Determine the [X, Y] coordinate at the center of the cell enclosing the given text.  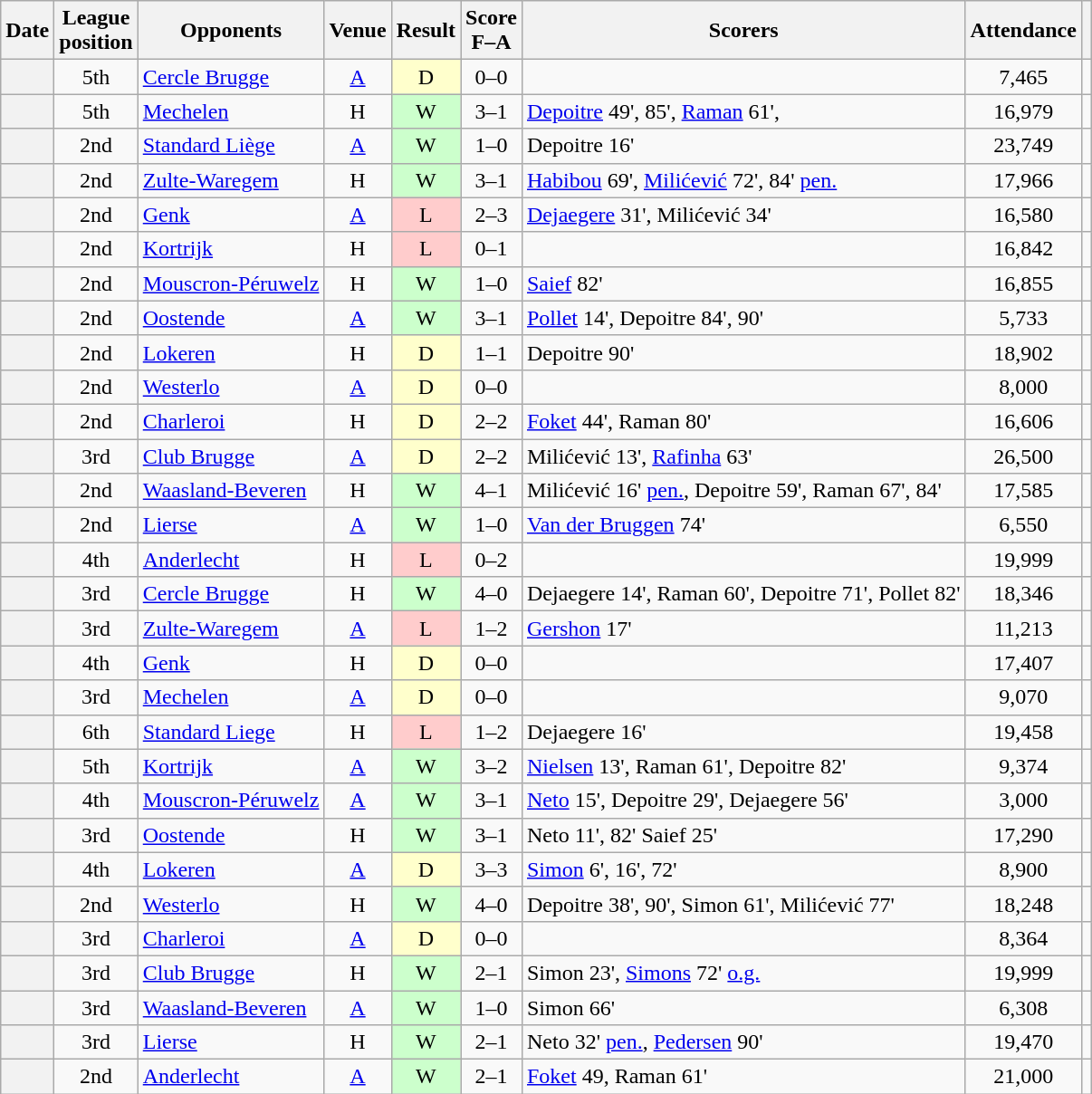
Van der Bruggen 74' [743, 525]
Saief 82' [743, 283]
11,213 [1023, 629]
23,749 [1023, 146]
Opponents [231, 31]
21,000 [1023, 1077]
18,346 [1023, 594]
Depoitre 16' [743, 146]
Neto 15', Depoitre 29', Dejaegere 56' [743, 801]
Milićević 13', Rafinha 63' [743, 456]
Result [426, 31]
1–1 [492, 352]
Depoitre 38', 90', Simon 61', Milićević 77' [743, 904]
Venue [358, 31]
Date [27, 31]
Foket 44', Raman 80' [743, 421]
16,580 [1023, 215]
Nielsen 13', Raman 61', Depoitre 82' [743, 766]
Scorers [743, 31]
16,855 [1023, 283]
0–1 [492, 249]
8,900 [1023, 869]
Neto 11', 82' Saief 25' [743, 835]
6,308 [1023, 1008]
5,733 [1023, 318]
9,374 [1023, 766]
Simon 23', Simons 72' o.g. [743, 973]
Standard Liege [231, 732]
Neto 32' pen., Pedersen 90' [743, 1042]
Dejaegere 16' [743, 732]
17,585 [1023, 491]
Depoitre 90' [743, 352]
Gershon 17' [743, 629]
0–2 [492, 560]
Milićević 16' pen., Depoitre 59', Raman 67', 84' [743, 491]
19,458 [1023, 732]
16,842 [1023, 249]
8,364 [1023, 938]
16,606 [1023, 421]
Pollet 14', Depoitre 84', 90' [743, 318]
3–3 [492, 869]
Simon 6', 16', 72' [743, 869]
Simon 66' [743, 1008]
18,248 [1023, 904]
7,465 [1023, 77]
Habibou 69', Milićević 72', 84' pen. [743, 180]
8,000 [1023, 387]
4–1 [492, 491]
Leagueposition [96, 31]
Dejaegere 14', Raman 60', Depoitre 71', Pollet 82' [743, 594]
17,290 [1023, 835]
Standard Liège [231, 146]
3–2 [492, 766]
ScoreF–A [492, 31]
6,550 [1023, 525]
Foket 49, Raman 61' [743, 1077]
18,902 [1023, 352]
Depoitre 49', 85', Raman 61', [743, 111]
9,070 [1023, 697]
3,000 [1023, 801]
6th [96, 732]
16,979 [1023, 111]
26,500 [1023, 456]
19,470 [1023, 1042]
2–3 [492, 215]
Dejaegere 31', Milićević 34' [743, 215]
17,407 [1023, 663]
Attendance [1023, 31]
17,966 [1023, 180]
